For the text-containing cell, return its midpoint in (X, Y) coordinate format. 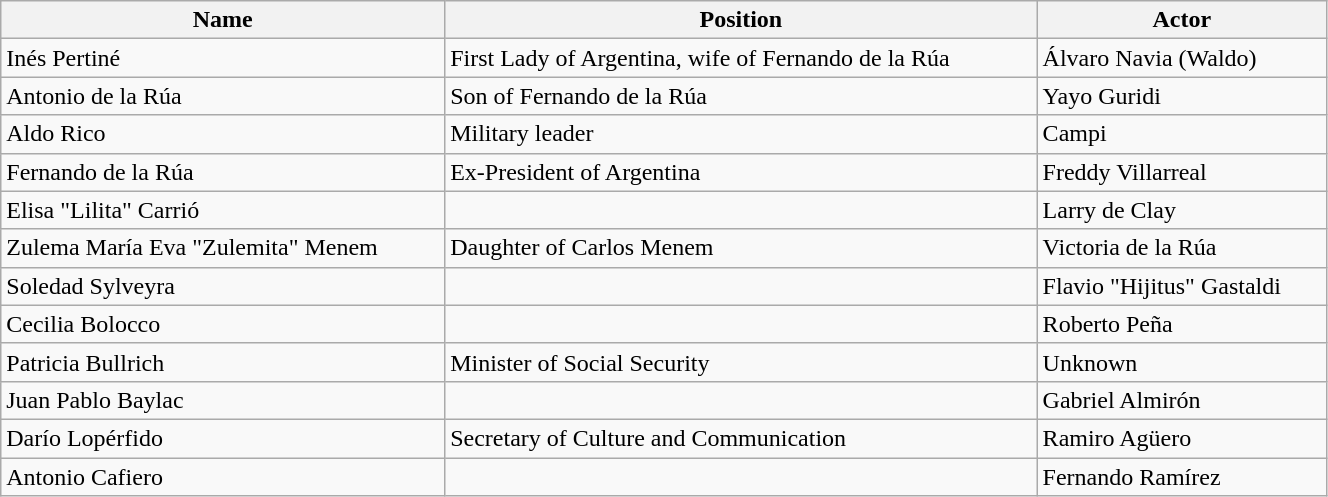
Fernando de la Rúa (223, 172)
Antonio Cafiero (223, 477)
Flavio "Hijitus" Gastaldi (1182, 286)
Fernando Ramírez (1182, 477)
Freddy Villarreal (1182, 172)
Soledad Sylveyra (223, 286)
Son of Fernando de la Rúa (741, 96)
Darío Lopérfido (223, 438)
Yayo Guridi (1182, 96)
Álvaro Navia (Waldo) (1182, 58)
Ex-President of Argentina (741, 172)
Name (223, 20)
Campi (1182, 134)
Daughter of Carlos Menem (741, 248)
Actor (1182, 20)
Larry de Clay (1182, 210)
Patricia Bullrich (223, 362)
Roberto Peña (1182, 324)
Aldo Rico (223, 134)
Unknown (1182, 362)
Military leader (741, 134)
First Lady of Argentina, wife of Fernando de la Rúa (741, 58)
Juan Pablo Baylac (223, 400)
Inés Pertiné (223, 58)
Elisa "Lilita" Carrió (223, 210)
Antonio de la Rúa (223, 96)
Gabriel Almirón (1182, 400)
Zulema María Eva "Zulemita" Menem (223, 248)
Minister of Social Security (741, 362)
Victoria de la Rúa (1182, 248)
Ramiro Agüero (1182, 438)
Cecilia Bolocco (223, 324)
Secretary of Culture and Communication (741, 438)
Position (741, 20)
